Pinpoint the cell where the given text exists, returning its (X, Y) midpoint coordinate. 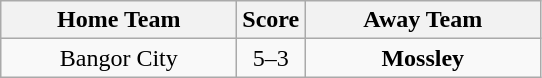
5–3 (271, 58)
Mossley (423, 58)
Away Team (423, 20)
Bangor City (119, 58)
Home Team (119, 20)
Score (271, 20)
